Provide the [x, y] coordinate of the cell's center where the given text is located.  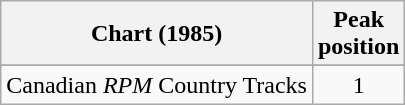
Canadian RPM Country Tracks [157, 85]
Peakposition [358, 34]
1 [358, 85]
Chart (1985) [157, 34]
